Find where the given text appears and provide that cell's center as [X, Y] coordinate. 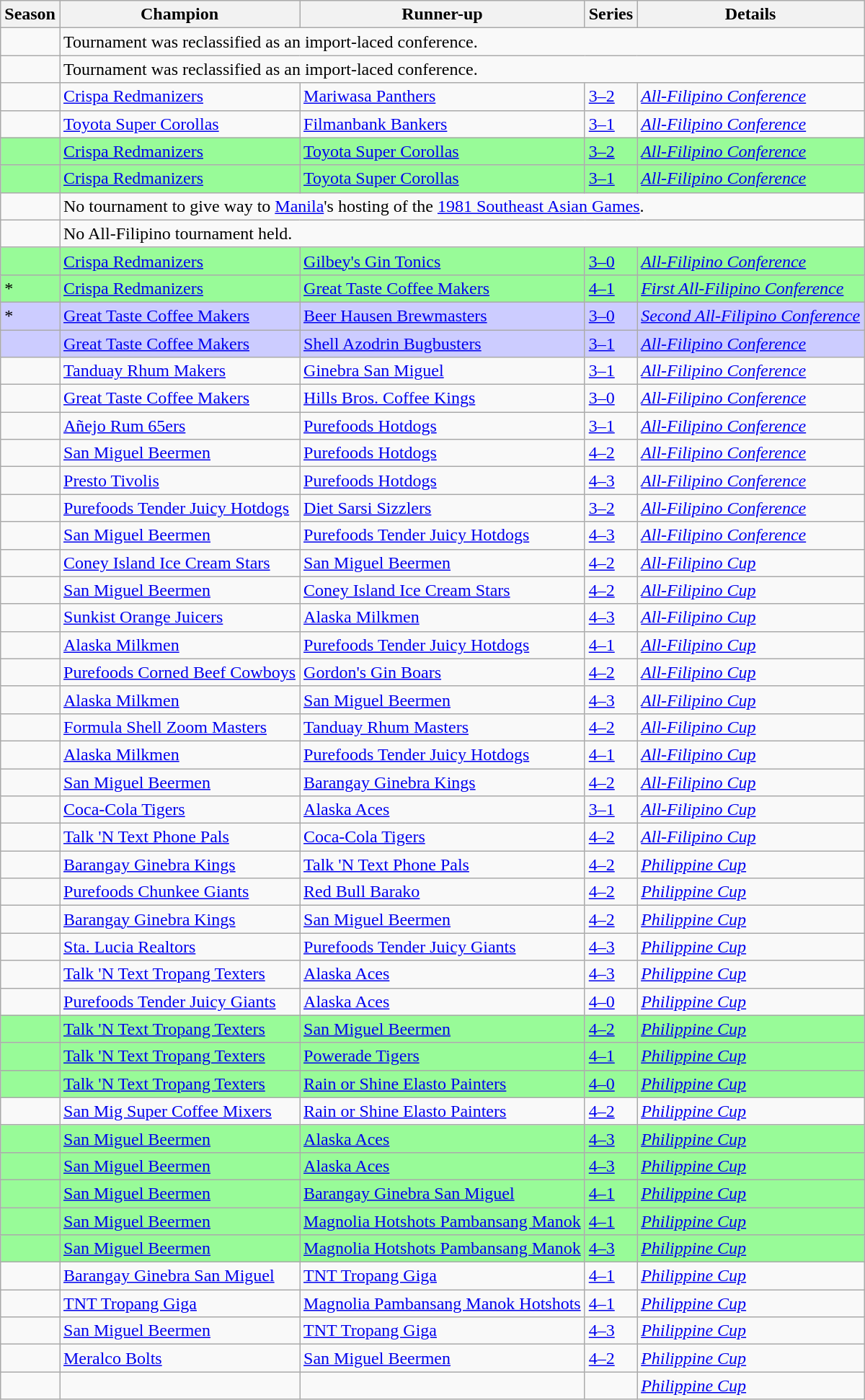
Sunkist Orange Juicers [179, 617]
Gilbey's Gin Tonics [443, 261]
Tanduay Rhum Masters [443, 727]
Second All-Filipino Conference [751, 316]
Details [751, 14]
Magnolia Pambansang Manok Hotshots [443, 1303]
Añejo Rum 65ers [179, 426]
Formula Shell Zoom Masters [179, 727]
San Mig Super Coffee Mixers [179, 1111]
No All-Filipino tournament held. [461, 233]
First All-Filipino Conference [751, 288]
Hills Bros. Coffee Kings [443, 398]
Sta. Lucia Realtors [179, 947]
Ginebra San Miguel [443, 371]
Gordon's Gin Boars [443, 672]
Beer Hausen Brewmasters [443, 316]
Red Bull Barako [443, 892]
Purefoods Corned Beef Cowboys [179, 672]
Season [30, 14]
Runner-up [443, 14]
No tournament to give way to Manila's hosting of the 1981 Southeast Asian Games. [461, 206]
Shell Azodrin Bugbusters [443, 344]
Series [611, 14]
Diet Sarsi Sizzlers [443, 508]
Filmanbank Bankers [443, 124]
Presto Tivolis [179, 481]
Meralco Bolts [179, 1358]
Champion [179, 14]
Purefoods Chunkee Giants [179, 892]
Powerade Tigers [443, 1056]
Tanduay Rhum Makers [179, 371]
Mariwasa Panthers [443, 97]
